Capture the cell that displays the provided text and extract its (x, y) central coordinate. 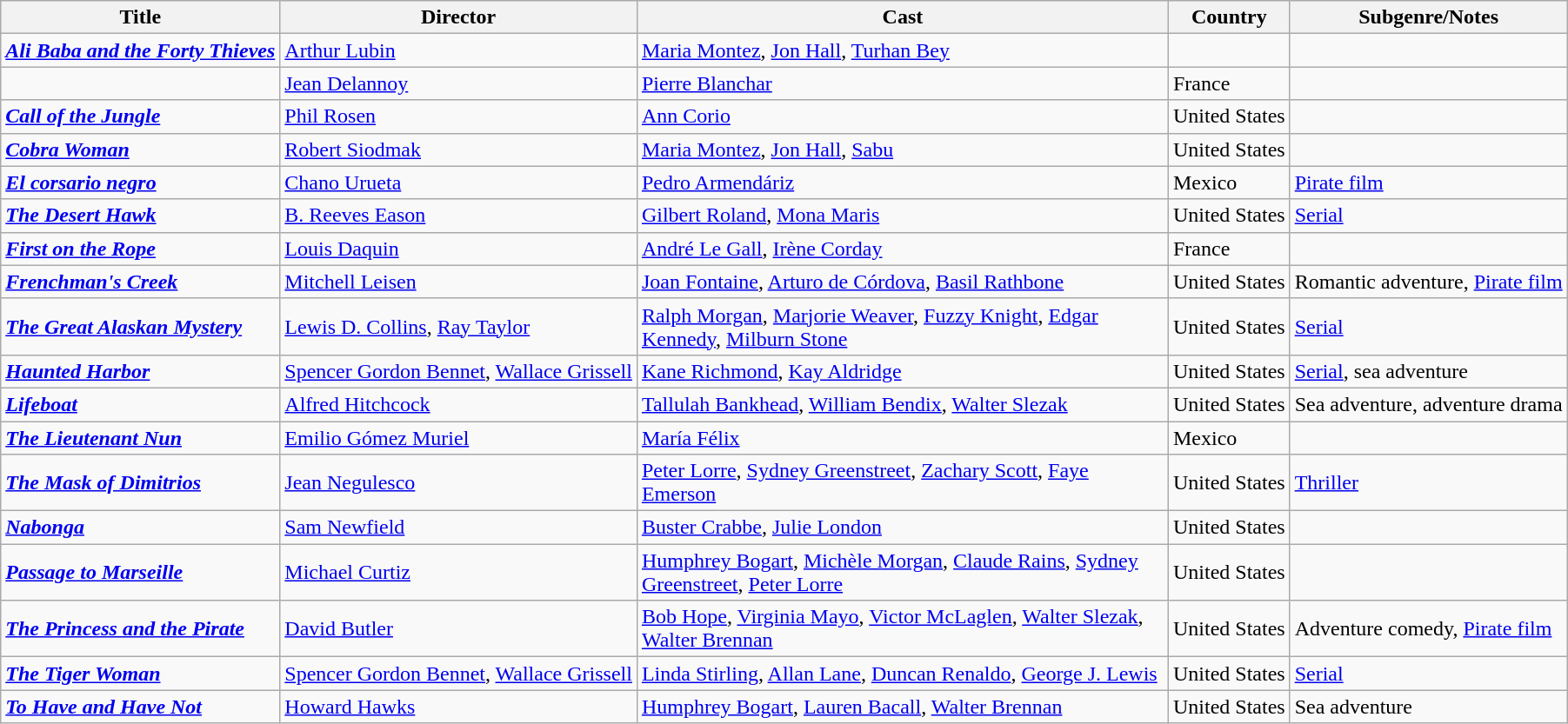
Humphrey Bogart, Lauren Bacall, Walter Brennan (903, 707)
The Lieutenant Nun (141, 437)
The Desert Hawk (141, 216)
The Mask of Dimitrios (141, 483)
Buster Crabbe, Julie London (903, 528)
David Butler (459, 629)
Joan Fontaine, Arturo de Córdova, Basil Rathbone (903, 282)
Mitchell Leisen (459, 282)
Passage to Marseille (141, 572)
To Have and Have Not (141, 707)
Subgenre/Notes (1428, 17)
Pierre Blanchar (903, 83)
Alfred Hitchcock (459, 404)
Country (1229, 17)
Ali Baba and the Forty Thieves (141, 50)
Howard Hawks (459, 707)
Kane Richmond, Kay Aldridge (903, 371)
Title (141, 17)
Director (459, 17)
Maria Montez, Jon Hall, Sabu (903, 149)
Serial, sea adventure (1428, 371)
The Tiger Woman (141, 674)
Sam Newfield (459, 528)
Peter Lorre, Sydney Greenstreet, Zachary Scott, Faye Emerson (903, 483)
Phil Rosen (459, 116)
Maria Montez, Jon Hall, Turhan Bey (903, 50)
Nabonga (141, 528)
Sea adventure (1428, 707)
Pedro Armendáriz (903, 183)
Cobra Woman (141, 149)
Frenchman's Creek (141, 282)
Arthur Lubin (459, 50)
Adventure comedy, Pirate film (1428, 629)
Thriller (1428, 483)
María Félix (903, 437)
André Le Gall, Irène Corday (903, 249)
The Princess and the Pirate (141, 629)
Pirate film (1428, 183)
Linda Stirling, Allan Lane, Duncan Renaldo, George J. Lewis (903, 674)
Call of the Jungle (141, 116)
Sea adventure, adventure drama (1428, 404)
Robert Siodmak (459, 149)
Humphrey Bogart, Michèle Morgan, Claude Rains, Sydney Greenstreet, Peter Lorre (903, 572)
The Great Alaskan Mystery (141, 327)
Jean Delannoy (459, 83)
Ralph Morgan, Marjorie Weaver, Fuzzy Knight, Edgar Kennedy, Milburn Stone (903, 327)
Haunted Harbor (141, 371)
Lifeboat (141, 404)
Michael Curtiz (459, 572)
Louis Daquin (459, 249)
First on the Rope (141, 249)
Chano Urueta (459, 183)
Lewis D. Collins, Ray Taylor (459, 327)
Tallulah Bankhead, William Bendix, Walter Slezak (903, 404)
Emilio Gómez Muriel (459, 437)
Ann Corio (903, 116)
Romantic adventure, Pirate film (1428, 282)
Gilbert Roland, Mona Maris (903, 216)
Cast (903, 17)
Jean Negulesco (459, 483)
Bob Hope, Virginia Mayo, Victor McLaglen, Walter Slezak, Walter Brennan (903, 629)
El corsario negro (141, 183)
B. Reeves Eason (459, 216)
